Capture the cell that displays the provided text and extract its (x, y) central coordinate. 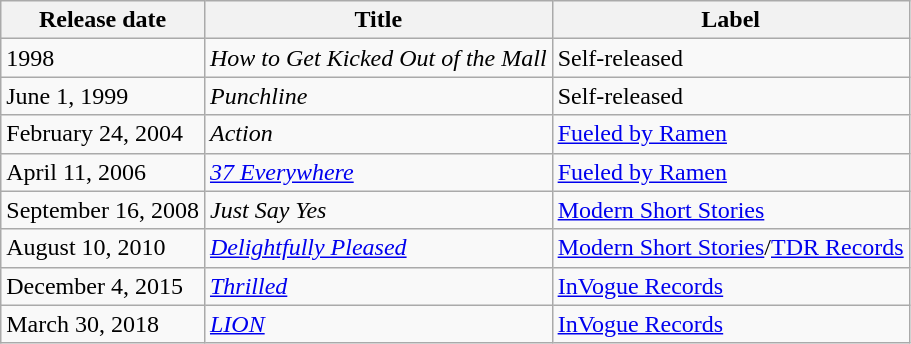
LION (378, 324)
Delightfully Pleased (378, 248)
Punchline (378, 96)
Just Say Yes (378, 210)
April 11, 2006 (103, 172)
September 16, 2008 (103, 210)
Release date (103, 20)
How to Get Kicked Out of the Mall (378, 58)
Title (378, 20)
June 1, 1999 (103, 96)
37 Everywhere (378, 172)
February 24, 2004 (103, 134)
Modern Short Stories/TDR Records (730, 248)
Modern Short Stories (730, 210)
Thrilled (378, 286)
Label (730, 20)
1998 (103, 58)
August 10, 2010 (103, 248)
March 30, 2018 (103, 324)
Action (378, 134)
December 4, 2015 (103, 286)
